Determine the [x, y] coordinate at the center of the cell enclosing the given text.  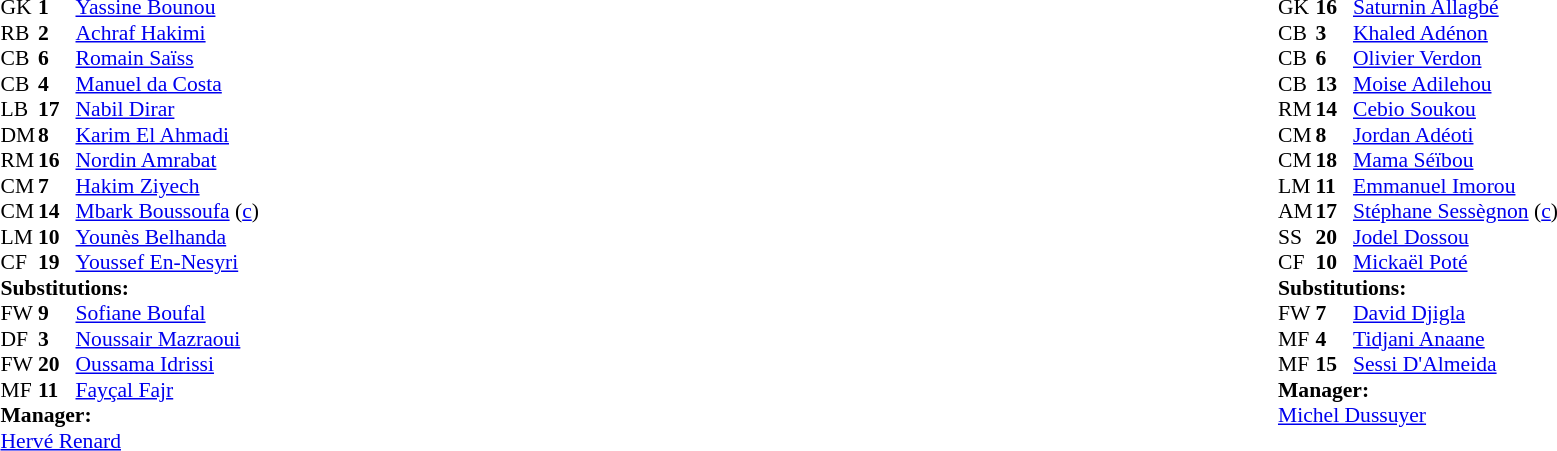
Achraf Hakimi [168, 33]
Nabil Dirar [168, 109]
Substitutions: [129, 288]
19 [57, 263]
AM [1297, 211]
Karim El Ahmadi [168, 135]
2 [57, 33]
DF [19, 339]
DM [19, 135]
13 [1334, 84]
Romain Saïss [168, 59]
RB [19, 33]
Manuel da Costa [168, 84]
SS [1297, 237]
Youssef En-Nesyri [168, 263]
Mbark Boussoufa (c) [168, 211]
18 [1334, 161]
LB [19, 109]
Fayçal Fajr [168, 390]
9 [57, 313]
15 [1334, 365]
Hakim Ziyech [168, 186]
16 [57, 161]
Manager: [129, 415]
Sofiane Boufal [168, 313]
Younès Belhanda [168, 237]
Noussair Mazraoui [168, 339]
Nordin Amrabat [168, 161]
Oussama Idrissi [168, 365]
